From the cell containing the given text, extract its center point as [X, Y] coordinate. 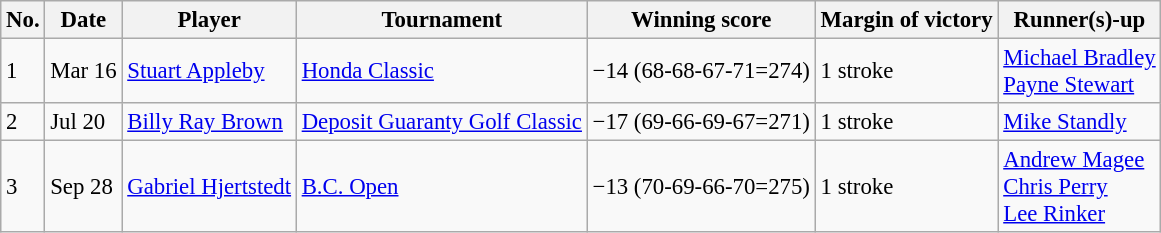
−14 (68-68-67-71=274) [701, 72]
Deposit Guaranty Golf Classic [442, 122]
Mar 16 [84, 72]
Jul 20 [84, 122]
3 [23, 187]
Sep 28 [84, 187]
Andrew Magee Chris Perry Lee Rinker [1080, 187]
Michael Bradley Payne Stewart [1080, 72]
Margin of victory [906, 20]
Gabriel Hjertstedt [209, 187]
Player [209, 20]
1 [23, 72]
B.C. Open [442, 187]
−17 (69-66-69-67=271) [701, 122]
Winning score [701, 20]
Honda Classic [442, 72]
2 [23, 122]
Date [84, 20]
Tournament [442, 20]
Mike Standly [1080, 122]
No. [23, 20]
Runner(s)-up [1080, 20]
−13 (70-69-66-70=275) [701, 187]
Stuart Appleby [209, 72]
Billy Ray Brown [209, 122]
